Provide the [x, y] coordinate of the cell's center where the given text is located.  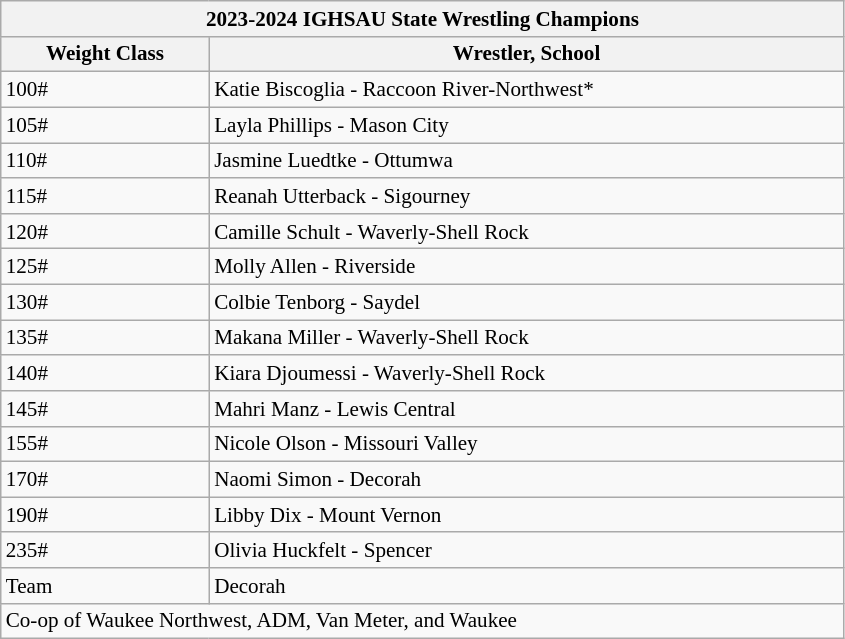
Decorah [526, 586]
120# [105, 230]
Naomi Simon - Decorah [526, 480]
Libby Dix - Mount Vernon [526, 514]
Reanah Utterback - Sigourney [526, 196]
2023-2024 IGHSAU State Wrestling Champions [422, 18]
235# [105, 550]
Mahri Manz - Lewis Central [526, 408]
Co-op of Waukee Northwest, ADM, Van Meter, and Waukee [422, 620]
145# [105, 408]
140# [105, 372]
Jasmine Luedtke - Ottumwa [526, 160]
Olivia Huckfelt - Spencer [526, 550]
Camille Schult - Waverly-Shell Rock [526, 230]
155# [105, 444]
105# [105, 124]
Katie Biscoglia - Raccoon River-Northwest* [526, 90]
100# [105, 90]
Team [105, 586]
Weight Class [105, 54]
170# [105, 480]
Molly Allen - Riverside [526, 266]
Wrestler, School [526, 54]
190# [105, 514]
Layla Phillips - Mason City [526, 124]
Colbie Tenborg - Saydel [526, 302]
125# [105, 266]
135# [105, 338]
115# [105, 196]
Kiara Djoumessi - Waverly-Shell Rock [526, 372]
130# [105, 302]
Nicole Olson - Missouri Valley [526, 444]
110# [105, 160]
Makana Miller - Waverly-Shell Rock [526, 338]
